Determine the [X, Y] coordinate at the center of the cell enclosing the given text.  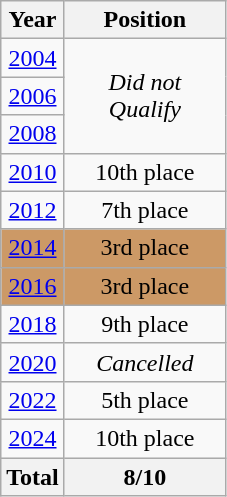
2006 [33, 96]
2004 [33, 58]
2014 [33, 248]
9th place [144, 324]
Position [144, 20]
8/10 [144, 477]
2012 [33, 210]
2022 [33, 400]
2010 [33, 172]
2016 [33, 286]
Year [33, 20]
7th place [144, 210]
2020 [33, 362]
Cancelled [144, 362]
2018 [33, 324]
2008 [33, 134]
Total [33, 477]
5th place [144, 400]
2024 [33, 438]
Did not Qualify [144, 96]
